Extract the (X, Y) coordinate from the center of the cell holding the provided text.  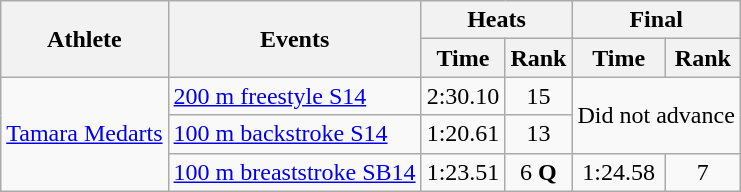
Events (294, 39)
6 Q (538, 172)
1:24.58 (618, 172)
Final (656, 20)
Tamara Medarts (84, 134)
1:23.51 (463, 172)
15 (538, 96)
200 m freestyle S14 (294, 96)
Did not advance (656, 115)
100 m breaststroke SB14 (294, 172)
Athlete (84, 39)
2:30.10 (463, 96)
100 m backstroke S14 (294, 134)
1:20.61 (463, 134)
Heats (496, 20)
13 (538, 134)
7 (702, 172)
